Provide the (x, y) coordinate of the cell's center where the given text is located.  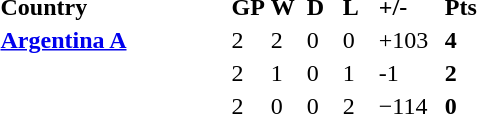
+103 (408, 40)
-1 (408, 73)
